Find where the given text appears and provide that cell's center as (x, y) coordinate. 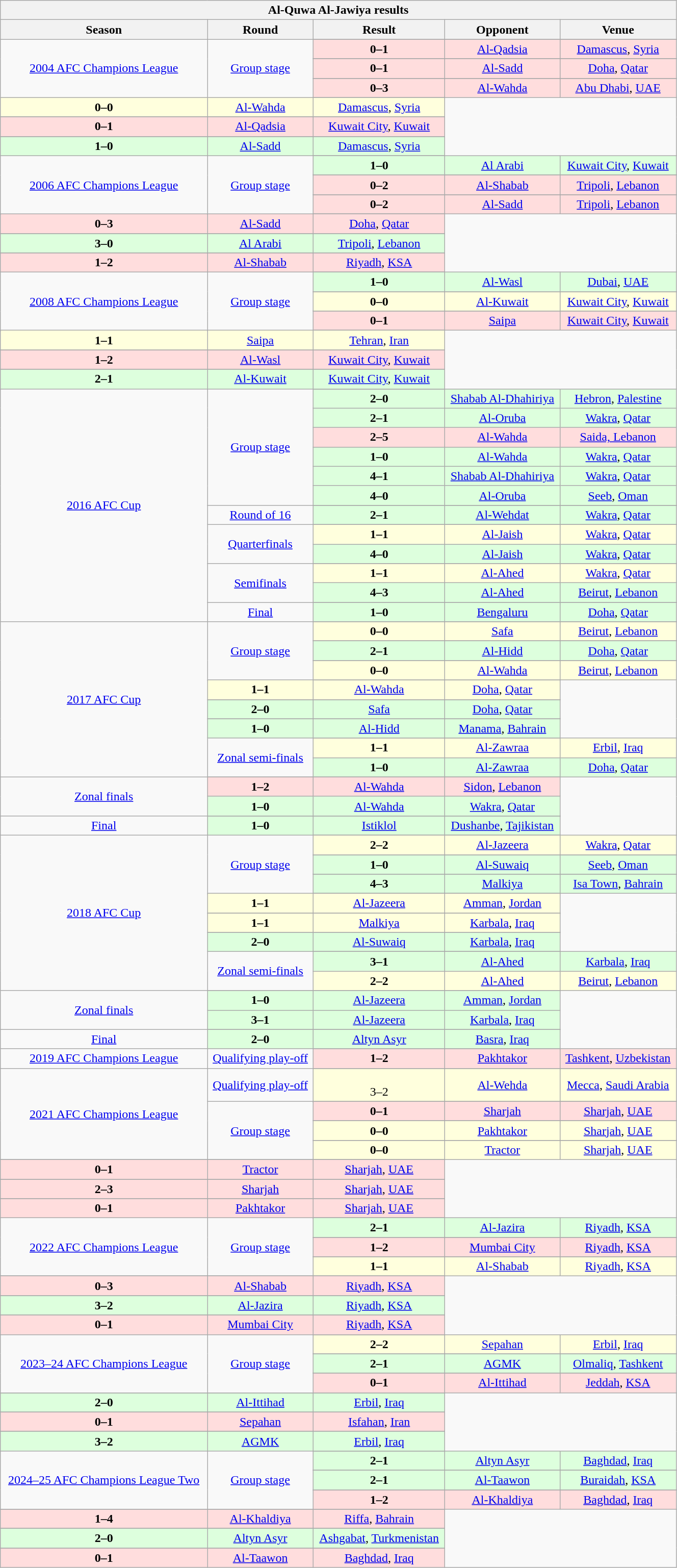
Buraidah, KSA (618, 1480)
Isa Town, Bahrain (618, 884)
Venue (618, 30)
Result (379, 30)
Basra, Iraq (503, 1039)
1–4 (104, 1519)
2018 AFC Cup (104, 913)
Round (261, 30)
2004 AFC Champions League (104, 68)
2022 AFC Champions League (104, 1247)
Riffa, Bahrain (379, 1519)
Al-Wehda (503, 1084)
Quarterfinals (261, 544)
Tehran, Iran (379, 340)
Dushanbe, Tajikistan (503, 825)
3–0 (104, 243)
Olmaliq, Tashkent (618, 1363)
2008 AFC Champions League (104, 301)
Al-Wehdat (503, 515)
Mecca, Saudi Arabia (618, 1084)
Semifinals (261, 583)
Round of 16 (261, 515)
Dubai, UAE (618, 282)
4–1 (379, 476)
Istiklol (379, 825)
Bengaluru (503, 612)
2019 AFC Champions League (104, 1058)
Jeddah, KSA (618, 1383)
Isfahan, Iran (379, 1422)
Abu Dhabi, UAE (618, 88)
2–3 (104, 1189)
Season (104, 30)
2006 AFC Champions League (104, 185)
2–5 (379, 437)
Manama, Bahrain (503, 728)
Al-Quwa Al-Jawiya results (338, 10)
Hebron, Palestine (618, 398)
Sidon, Lebanon (503, 787)
Tashkent, Uzbekistan (618, 1058)
Ashgabat, Turkmenistan (379, 1538)
2024–25 AFC Champions League Two (104, 1480)
2021 AFC Champions League (104, 1114)
2016 AFC Cup (104, 505)
Saida, Lebanon (618, 437)
2023–24 AFC Champions League (104, 1363)
Opponent (503, 30)
2017 AFC Cup (104, 699)
